Return the (X, Y) coordinate for the center point of the cell that contains the specified text.  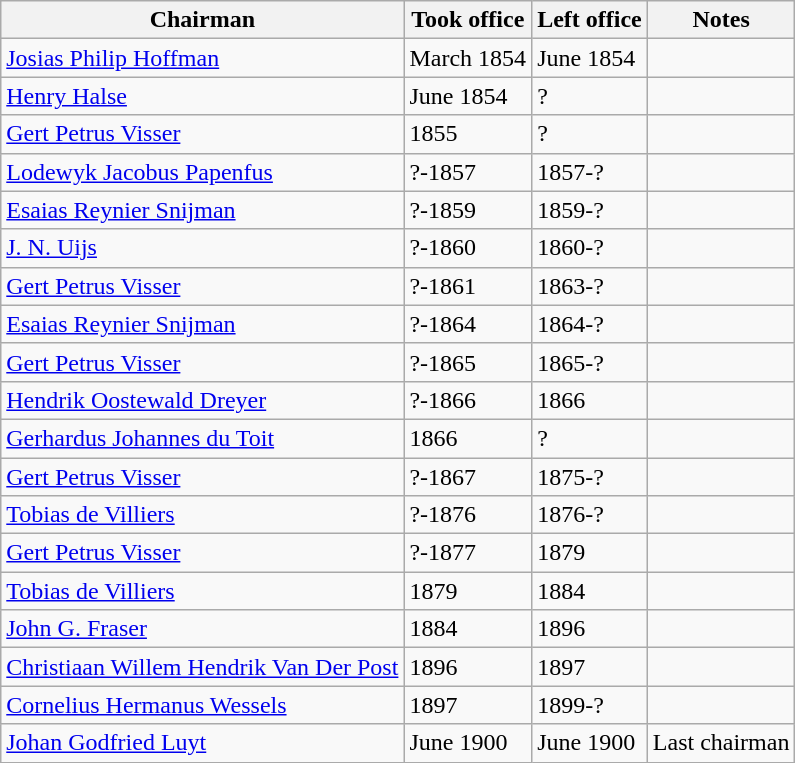
Cornelius Hermanus Wessels (202, 705)
1865-? (590, 362)
?-1876 (468, 515)
Last chairman (721, 743)
?-1866 (468, 400)
?-1877 (468, 553)
J. N. Uijs (202, 248)
Josias Philip Hoffman (202, 58)
Christiaan Willem Hendrik Van Der Post (202, 667)
Left office (590, 20)
?-1859 (468, 210)
John G. Fraser (202, 629)
Lodewyk Jacobus Papenfus (202, 172)
1857-? (590, 172)
?-1860 (468, 248)
?-1864 (468, 324)
1864-? (590, 324)
?-1857 (468, 172)
Hendrik Oostewald Dreyer (202, 400)
1875-? (590, 477)
Gerhardus Johannes du Toit (202, 438)
Notes (721, 20)
?-1867 (468, 477)
Johan Godfried Luyt (202, 743)
1876-? (590, 515)
?-1861 (468, 286)
Henry Halse (202, 96)
1860-? (590, 248)
1863-? (590, 286)
Took office (468, 20)
March 1854 (468, 58)
1855 (468, 134)
1899-? (590, 705)
1859-? (590, 210)
?-1865 (468, 362)
Chairman (202, 20)
